Return the [x, y] coordinate for the center point of the cell that contains the specified text.  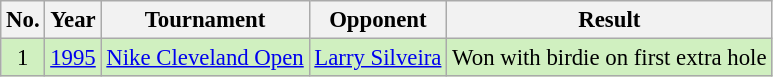
Nike Cleveland Open [205, 58]
Result [610, 20]
No. [23, 20]
1995 [73, 58]
1 [23, 58]
Larry Silveira [378, 58]
Tournament [205, 20]
Won with birdie on first extra hole [610, 58]
Year [73, 20]
Opponent [378, 20]
